Capture the cell that displays the provided text and extract its (x, y) central coordinate. 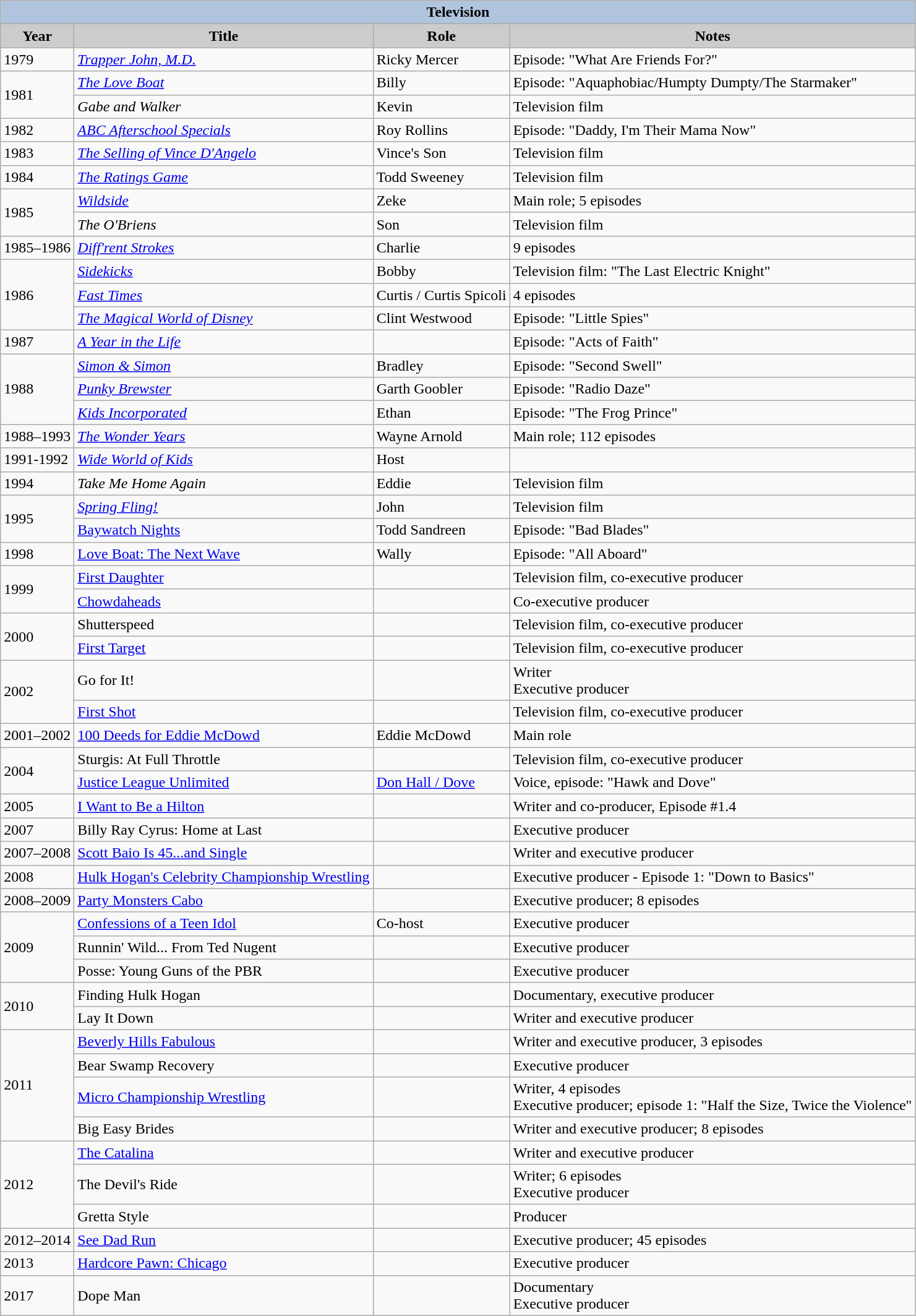
Son (442, 224)
Main role; 5 episodes (713, 200)
2012 (37, 1184)
1985 (37, 212)
Producer (713, 1216)
1983 (37, 153)
Billy (442, 83)
Episode: "All Aboard" (713, 554)
Scott Baio Is 45...and Single (224, 853)
Writer; 6 episodesExecutive producer (713, 1184)
Chowdaheads (224, 601)
John (442, 507)
ABC Afterschool Specials (224, 130)
2011 (37, 1085)
Micro Championship Wrestling (224, 1098)
1985–1986 (37, 247)
Television (458, 12)
Punky Brewster (224, 389)
Writer Executive producer (713, 679)
Executive producer; 8 episodes (713, 900)
1988 (37, 389)
2008–2009 (37, 900)
Voice, episode: "Hawk and Dove" (713, 783)
2007–2008 (37, 853)
Writer and executive producer; 8 episodes (713, 1129)
Wide World of Kids (224, 460)
Love Boat: The Next Wave (224, 554)
Wally (442, 554)
Documentary Executive producer (713, 1296)
First Daughter (224, 577)
Bear Swamp Recovery (224, 1065)
The Ratings Game (224, 177)
Episode: "Acts of Faith" (713, 342)
Episode: "Radio Daze" (713, 389)
1994 (37, 483)
Don Hall / Dove (442, 783)
1987 (37, 342)
1999 (37, 589)
Hulk Hogan's Celebrity Championship Wrestling (224, 877)
Executive producer; 45 episodes (713, 1240)
Beverly Hills Fabulous (224, 1041)
Shutterspeed (224, 624)
Party Monsters Cabo (224, 900)
1984 (37, 177)
Runnin' Wild... From Ted Nugent (224, 947)
Go for It! (224, 679)
Spring Fling! (224, 507)
Lay It Down (224, 1018)
Host (442, 460)
2007 (37, 830)
2005 (37, 806)
Episode: "What Are Friends For?" (713, 59)
Eddie McDowd (442, 736)
2013 (37, 1263)
Billy Ray Cyrus: Home at Last (224, 830)
Notes (713, 36)
Todd Sweeney (442, 177)
The O'Briens (224, 224)
Baywatch Nights (224, 530)
1991-1992 (37, 460)
Episode: "Little Spies" (713, 319)
Title (224, 36)
2004 (37, 771)
Fast Times (224, 295)
See Dad Run (224, 1240)
2002 (37, 692)
1995 (37, 518)
Garth Goobler (442, 389)
Gabe and Walker (224, 106)
2001–2002 (37, 736)
Posse: Young Guns of the PBR (224, 971)
1998 (37, 554)
Year (37, 36)
The Selling of Vince D'Angelo (224, 153)
Bradley (442, 366)
9 episodes (713, 247)
Television film: "The Last Electric Knight" (713, 271)
2012–2014 (37, 1240)
Clint Westwood (442, 319)
4 episodes (713, 295)
Bobby (442, 271)
Co-host (442, 924)
1988–1993 (37, 436)
Vince's Son (442, 153)
Take Me Home Again (224, 483)
Eddie (442, 483)
Zeke (442, 200)
Episode: "Aquaphobiac/Humpty Dumpty/The Starmaker" (713, 83)
Executive producer - Episode 1: "Down to Basics" (713, 877)
Gretta Style (224, 1216)
1981 (37, 95)
Todd Sandreen (442, 530)
The Love Boat (224, 83)
2010 (37, 1006)
The Wonder Years (224, 436)
Charlie (442, 247)
Co-executive producer (713, 601)
Simon & Simon (224, 366)
Role (442, 36)
2017 (37, 1296)
Diff'rent Strokes (224, 247)
2009 (37, 947)
First Shot (224, 712)
Main role; 112 episodes (713, 436)
Curtis / Curtis Spicoli (442, 295)
Kevin (442, 106)
2000 (37, 636)
Dope Man (224, 1296)
I Want to Be a Hilton (224, 806)
Wayne Arnold (442, 436)
The Devil's Ride (224, 1184)
Confessions of a Teen Idol (224, 924)
Episode: "Bad Blades" (713, 530)
Episode: "The Frog Prince" (713, 413)
Sturgis: At Full Throttle (224, 759)
The Magical World of Disney (224, 319)
2008 (37, 877)
A Year in the Life (224, 342)
Hardcore Pawn: Chicago (224, 1263)
Finding Hulk Hogan (224, 994)
Roy Rollins (442, 130)
Episode: "Daddy, I'm Their Mama Now" (713, 130)
Documentary, executive producer (713, 994)
Kids Incorporated (224, 413)
Main role (713, 736)
100 Deeds for Eddie McDowd (224, 736)
Writer, 4 episodesExecutive producer; episode 1: "Half the Size, Twice the Violence" (713, 1098)
Big Easy Brides (224, 1129)
First Target (224, 648)
The Catalina (224, 1153)
Writer and executive producer, 3 episodes (713, 1041)
Episode: "Second Swell" (713, 366)
Ethan (442, 413)
Trapper John, M.D. (224, 59)
Wildside (224, 200)
Ricky Mercer (442, 59)
1979 (37, 59)
Justice League Unlimited (224, 783)
1986 (37, 295)
1982 (37, 130)
Sidekicks (224, 271)
Writer and co-producer, Episode #1.4 (713, 806)
